Scan for the cell matching the given text and deliver its [x, y] coordinate at center. 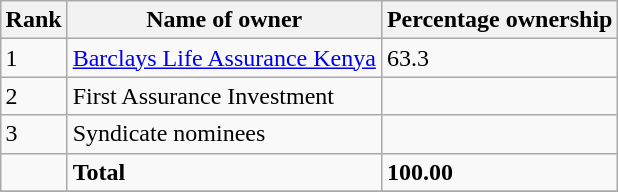
Name of owner [224, 20]
First Assurance Investment [224, 96]
100.00 [500, 172]
63.3 [500, 58]
Syndicate nominees [224, 134]
Rank [34, 20]
3 [34, 134]
1 [34, 58]
Barclays Life Assurance Kenya [224, 58]
Percentage ownership [500, 20]
2 [34, 96]
Total [224, 172]
